Pinpoint the cell where the given text exists, returning its (x, y) midpoint coordinate. 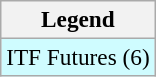
ITF Futures (6) (78, 57)
Legend (78, 19)
